Capture the cell that displays the provided text and extract its (X, Y) central coordinate. 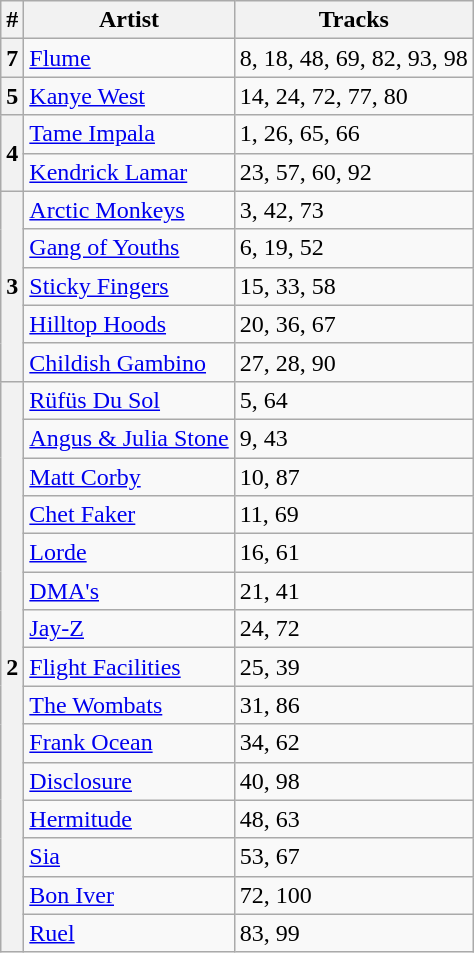
34, 62 (354, 743)
Sticky Fingers (129, 286)
16, 61 (354, 553)
21, 41 (354, 591)
20, 36, 67 (354, 324)
11, 69 (354, 515)
5 (12, 96)
Frank Ocean (129, 743)
Bon Iver (129, 895)
Angus & Julia Stone (129, 438)
Artist (129, 20)
Tame Impala (129, 134)
31, 86 (354, 705)
Kendrick Lamar (129, 172)
Matt Corby (129, 477)
Flight Facilities (129, 667)
24, 72 (354, 629)
25, 39 (354, 667)
1, 26, 65, 66 (354, 134)
14, 24, 72, 77, 80 (354, 96)
Gang of Youths (129, 248)
Jay-Z (129, 629)
Hilltop Hoods (129, 324)
Lorde (129, 553)
Arctic Monkeys (129, 210)
4 (12, 153)
5, 64 (354, 400)
Rüfüs Du Sol (129, 400)
23, 57, 60, 92 (354, 172)
40, 98 (354, 781)
27, 28, 90 (354, 362)
83, 99 (354, 933)
72, 100 (354, 895)
3 (12, 286)
Kanye West (129, 96)
48, 63 (354, 819)
10, 87 (354, 477)
Hermitude (129, 819)
7 (12, 58)
53, 67 (354, 857)
2 (12, 666)
8, 18, 48, 69, 82, 93, 98 (354, 58)
15, 33, 58 (354, 286)
3, 42, 73 (354, 210)
The Wombats (129, 705)
6, 19, 52 (354, 248)
Childish Gambino (129, 362)
Chet Faker (129, 515)
# (12, 20)
9, 43 (354, 438)
Tracks (354, 20)
Disclosure (129, 781)
Sia (129, 857)
Flume (129, 58)
DMA's (129, 591)
Ruel (129, 933)
